Capture the cell that displays the provided text and extract its (X, Y) central coordinate. 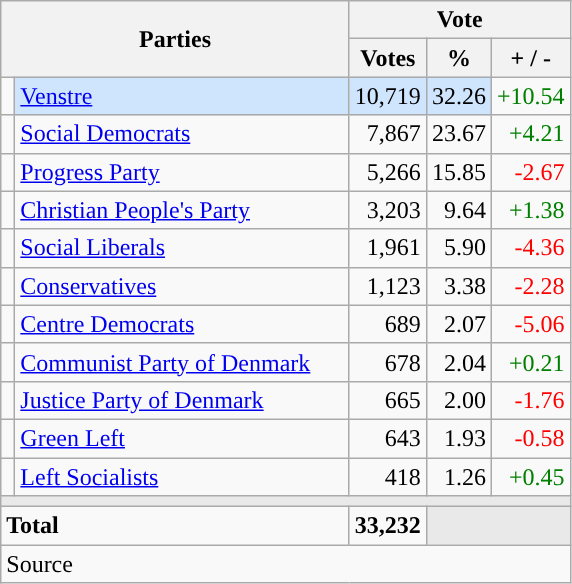
1,123 (388, 286)
Votes (388, 58)
9.64 (458, 210)
2.04 (458, 362)
-4.36 (530, 248)
+10.54 (530, 96)
Venstre (182, 96)
665 (388, 400)
32.26 (458, 96)
Parties (176, 39)
1,961 (388, 248)
Communist Party of Denmark (182, 362)
10,719 (388, 96)
689 (388, 324)
Total (176, 526)
% (458, 58)
Social Democrats (182, 134)
3,203 (388, 210)
5,266 (388, 172)
+0.21 (530, 362)
Source (286, 564)
Vote (460, 20)
678 (388, 362)
7,867 (388, 134)
+0.45 (530, 477)
1.93 (458, 438)
+4.21 (530, 134)
Social Liberals (182, 248)
2.00 (458, 400)
418 (388, 477)
33,232 (388, 526)
-1.76 (530, 400)
Progress Party (182, 172)
Justice Party of Denmark (182, 400)
Christian People's Party (182, 210)
15.85 (458, 172)
-2.28 (530, 286)
-2.67 (530, 172)
-5.06 (530, 324)
5.90 (458, 248)
1.26 (458, 477)
23.67 (458, 134)
Left Socialists (182, 477)
+1.38 (530, 210)
2.07 (458, 324)
3.38 (458, 286)
Centre Democrats (182, 324)
-0.58 (530, 438)
643 (388, 438)
Conservatives (182, 286)
Green Left (182, 438)
+ / - (530, 58)
